Pinpoint the cell where the given text exists, returning its (x, y) midpoint coordinate. 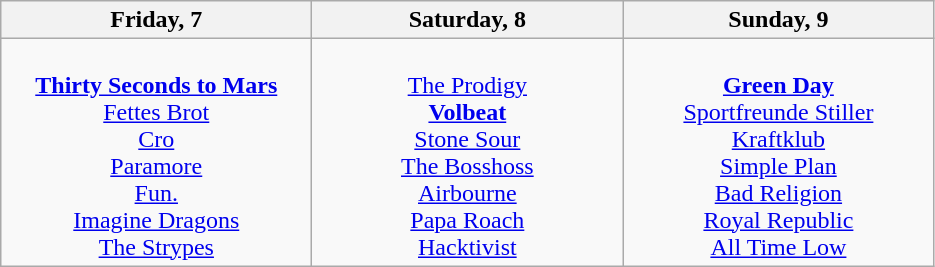
Sunday, 9 (778, 20)
The Prodigy Volbeat Stone Sour The Bosshoss Airbourne Papa Roach Hacktivist (468, 152)
Thirty Seconds to Mars Fettes Brot Cro Paramore Fun. Imagine Dragons The Strypes (156, 152)
Green Day Sportfreunde Stiller Kraftklub Simple Plan Bad Religion Royal Republic All Time Low (778, 152)
Saturday, 8 (468, 20)
Friday, 7 (156, 20)
